Detect which cell encompasses the target text, then output its (X, Y) center coordinate. 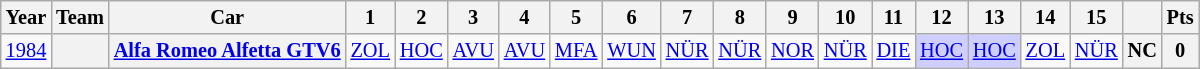
NOR (792, 51)
DIE (894, 51)
9 (792, 17)
12 (942, 17)
7 (688, 17)
0 (1180, 51)
11 (894, 17)
Pts (1180, 17)
4 (524, 17)
5 (576, 17)
WUN (631, 51)
1 (370, 17)
14 (1046, 17)
10 (846, 17)
8 (740, 17)
Year (26, 17)
1984 (26, 51)
Car (228, 17)
Alfa Romeo Alfetta GTV6 (228, 51)
15 (1096, 17)
NC (1142, 51)
13 (994, 17)
6 (631, 17)
3 (474, 17)
MFA (576, 51)
2 (422, 17)
Team (80, 17)
